Determine the [X, Y] coordinate at the center of the cell enclosing the given text.  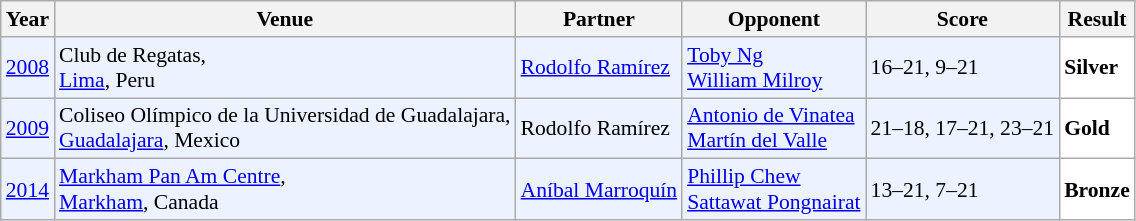
Opponent [774, 19]
Antonio de Vinatea Martín del Valle [774, 128]
2014 [28, 190]
Coliseo Olímpico de la Universidad de Guadalajara,Guadalajara, Mexico [285, 128]
Gold [1097, 128]
Aníbal Marroquín [600, 190]
2009 [28, 128]
Bronze [1097, 190]
21–18, 17–21, 23–21 [963, 128]
Phillip Chew Sattawat Pongnairat [774, 190]
16–21, 9–21 [963, 68]
Year [28, 19]
Silver [1097, 68]
Markham Pan Am Centre,Markham, Canada [285, 190]
Toby Ng William Milroy [774, 68]
Club de Regatas,Lima, Peru [285, 68]
Partner [600, 19]
13–21, 7–21 [963, 190]
Venue [285, 19]
Score [963, 19]
2008 [28, 68]
Result [1097, 19]
